Locate the cell with the specified text and output its (x, y) center coordinate. 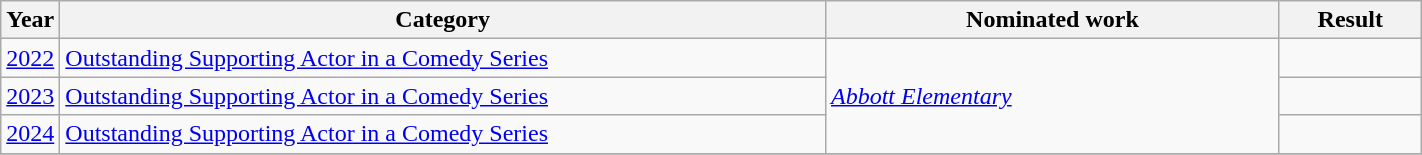
Year (30, 20)
Result (1350, 20)
Category (443, 20)
2022 (30, 58)
Abbott Elementary (1052, 96)
2024 (30, 134)
2023 (30, 96)
Nominated work (1052, 20)
